Locate the cell with the specified text and output its [x, y] center coordinate. 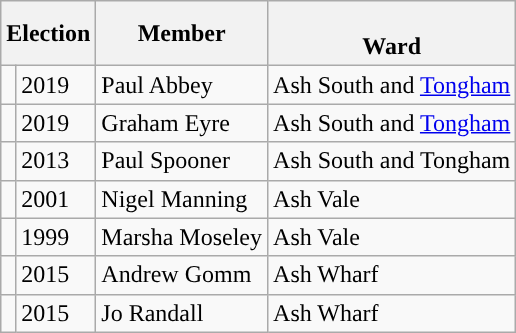
Paul Abbey [182, 85]
2001 [56, 199]
2013 [56, 161]
Andrew Gomm [182, 275]
Nigel Manning [182, 199]
1999 [56, 237]
Election [48, 34]
Graham Eyre [182, 123]
Marsha Moseley [182, 237]
Member [182, 34]
Jo Randall [182, 313]
Ward [392, 34]
Paul Spooner [182, 161]
